Find where the given text appears and provide that cell's center as (x, y) coordinate. 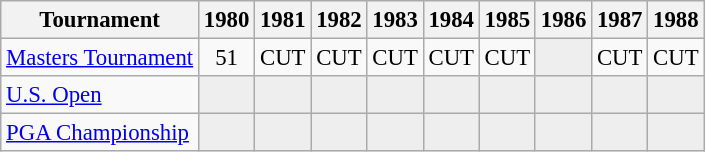
PGA Championship (100, 133)
1980 (227, 20)
U.S. Open (100, 95)
1985 (507, 20)
1982 (339, 20)
1986 (563, 20)
1984 (451, 20)
1983 (395, 20)
1988 (676, 20)
1987 (620, 20)
Tournament (100, 20)
Masters Tournament (100, 58)
51 (227, 58)
1981 (283, 20)
